From the cell containing the given text, extract its center point as [x, y] coordinate. 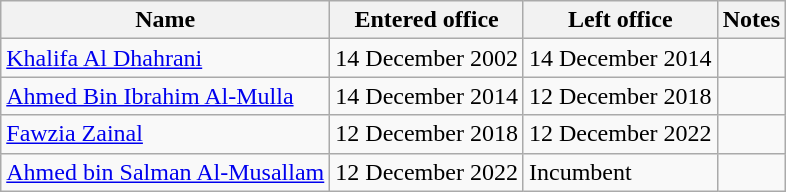
Entered office [427, 20]
Name [166, 20]
Notes [751, 20]
Incumbent [620, 172]
14 December 2002 [427, 58]
Khalifa Al Dhahrani [166, 58]
Ahmed bin Salman Al-Musallam [166, 172]
Fawzia Zainal [166, 134]
Left office [620, 20]
Ahmed Bin Ibrahim Al-Mulla [166, 96]
